Return the (X, Y) coordinate for the center point of the cell that contains the specified text.  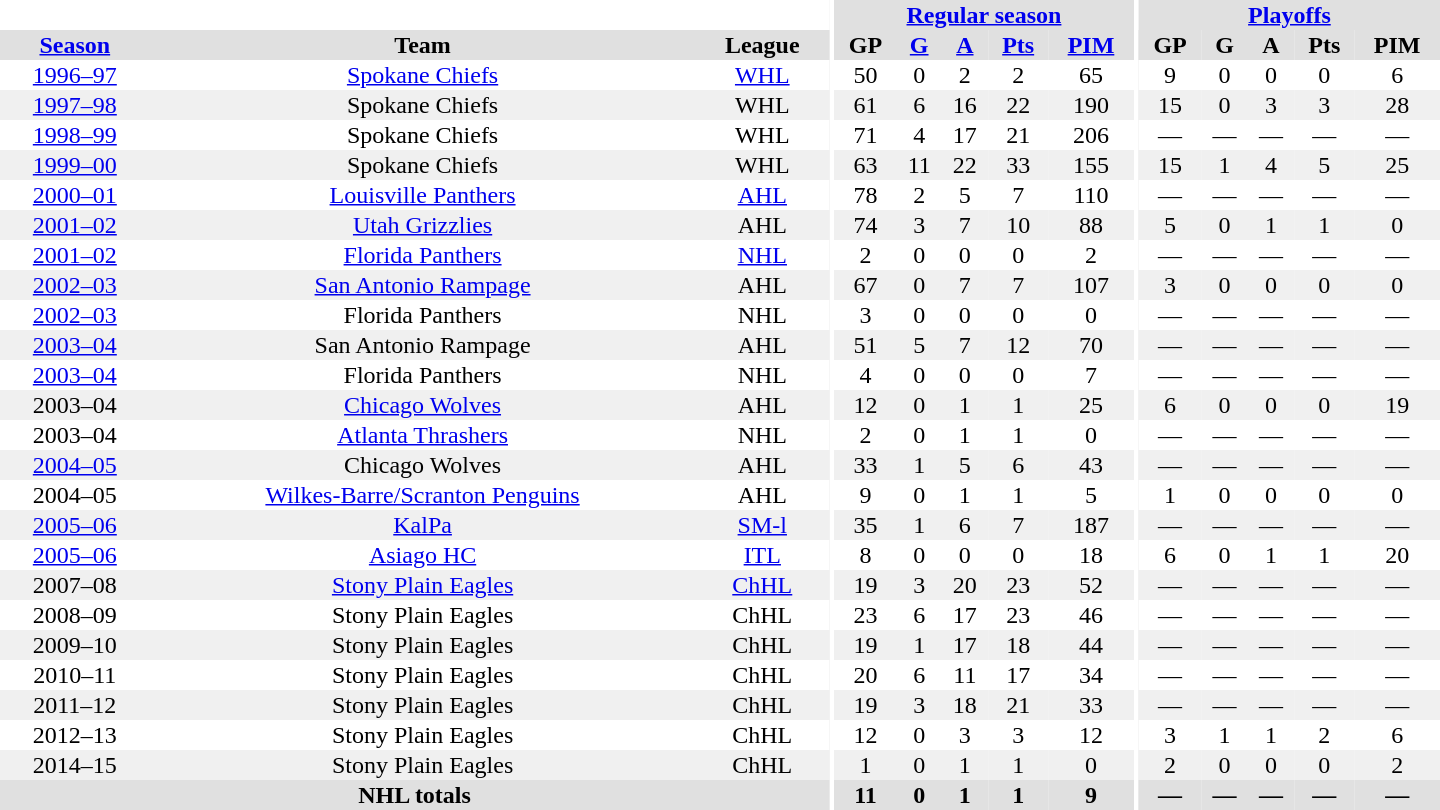
187 (1090, 525)
50 (865, 75)
46 (1090, 615)
88 (1090, 225)
Regular season (984, 15)
61 (865, 105)
190 (1090, 105)
Utah Grizzlies (423, 225)
2014–15 (75, 765)
71 (865, 135)
63 (865, 165)
2011–12 (75, 705)
74 (865, 225)
1996–97 (75, 75)
34 (1090, 675)
10 (1018, 225)
Season (75, 45)
1999–00 (75, 165)
Playoffs (1290, 15)
2008–09 (75, 615)
43 (1090, 465)
2010–11 (75, 675)
28 (1397, 105)
2009–10 (75, 645)
2012–13 (75, 735)
2007–08 (75, 585)
44 (1090, 645)
206 (1090, 135)
65 (1090, 75)
Asiago HC (423, 555)
35 (865, 525)
67 (865, 285)
League (762, 45)
NHL totals (414, 795)
16 (965, 105)
70 (1090, 345)
110 (1090, 195)
SM-l (762, 525)
8 (865, 555)
52 (1090, 585)
Atlanta Thrashers (423, 435)
Team (423, 45)
ITL (762, 555)
51 (865, 345)
2000–01 (75, 195)
155 (1090, 165)
1998–99 (75, 135)
Louisville Panthers (423, 195)
KalPa (423, 525)
Wilkes-Barre/Scranton Penguins (423, 495)
107 (1090, 285)
78 (865, 195)
1997–98 (75, 105)
